Extract the [X, Y] coordinate from the center of the cell holding the provided text.  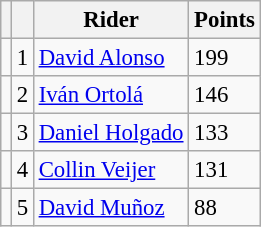
2 [22, 95]
David Alonso [110, 58]
4 [22, 170]
88 [224, 208]
146 [224, 95]
5 [22, 208]
1 [22, 58]
Points [224, 20]
Iván Ortolá [110, 95]
Collin Veijer [110, 170]
David Muñoz [110, 208]
133 [224, 133]
131 [224, 170]
Daniel Holgado [110, 133]
Rider [110, 20]
3 [22, 133]
199 [224, 58]
